Locate the cell with the specified text and output its (x, y) center coordinate. 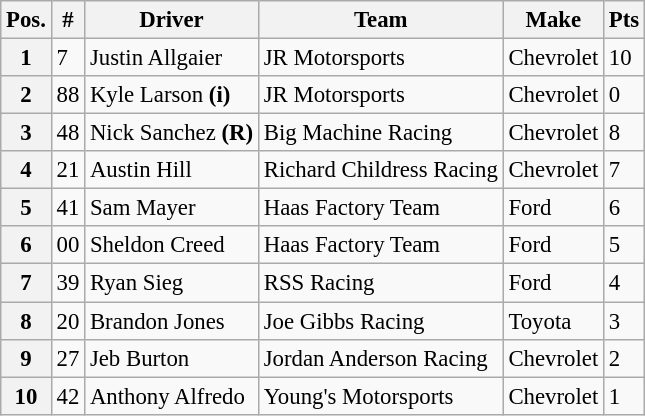
Joe Gibbs Racing (380, 321)
Austin Hill (172, 170)
Driver (172, 20)
42 (68, 396)
Sam Mayer (172, 208)
Nick Sanchez (R) (172, 133)
Young's Motorsports (380, 396)
# (68, 20)
Justin Allgaier (172, 58)
Big Machine Racing (380, 133)
9 (26, 358)
Pts (624, 20)
20 (68, 321)
Jeb Burton (172, 358)
Sheldon Creed (172, 245)
27 (68, 358)
Brandon Jones (172, 321)
88 (68, 95)
Toyota (553, 321)
Pos. (26, 20)
Team (380, 20)
21 (68, 170)
Make (553, 20)
0 (624, 95)
41 (68, 208)
Kyle Larson (i) (172, 95)
Richard Childress Racing (380, 170)
Jordan Anderson Racing (380, 358)
39 (68, 283)
RSS Racing (380, 283)
48 (68, 133)
Ryan Sieg (172, 283)
00 (68, 245)
Anthony Alfredo (172, 396)
